For the text-containing cell, return its midpoint in [X, Y] coordinate format. 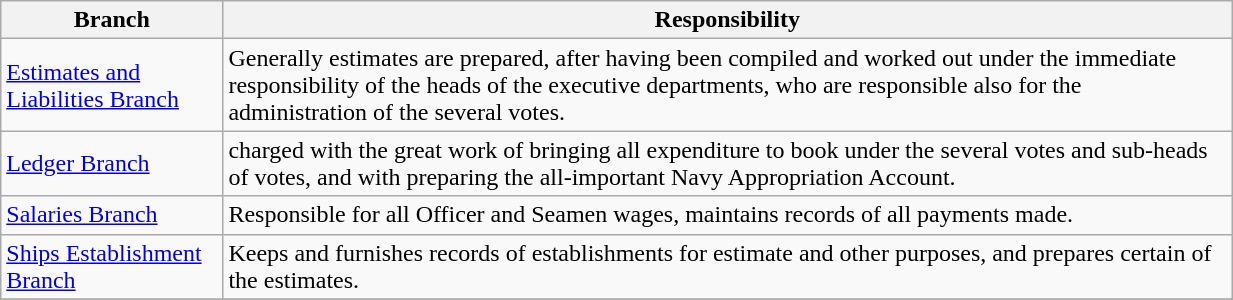
Responsibility [728, 20]
Ledger Branch [112, 164]
Branch [112, 20]
Keeps and furnishes records of establishments for estimate and other purposes, and prepares certain of the estimates. [728, 266]
Responsible for all Officer and Seamen wages, maintains records of all payments made. [728, 215]
Estimates and Liabilities Branch [112, 85]
Salaries Branch [112, 215]
Ships Establishment Branch [112, 266]
